Provide the (X, Y) coordinate of the cell's center where the given text is located.  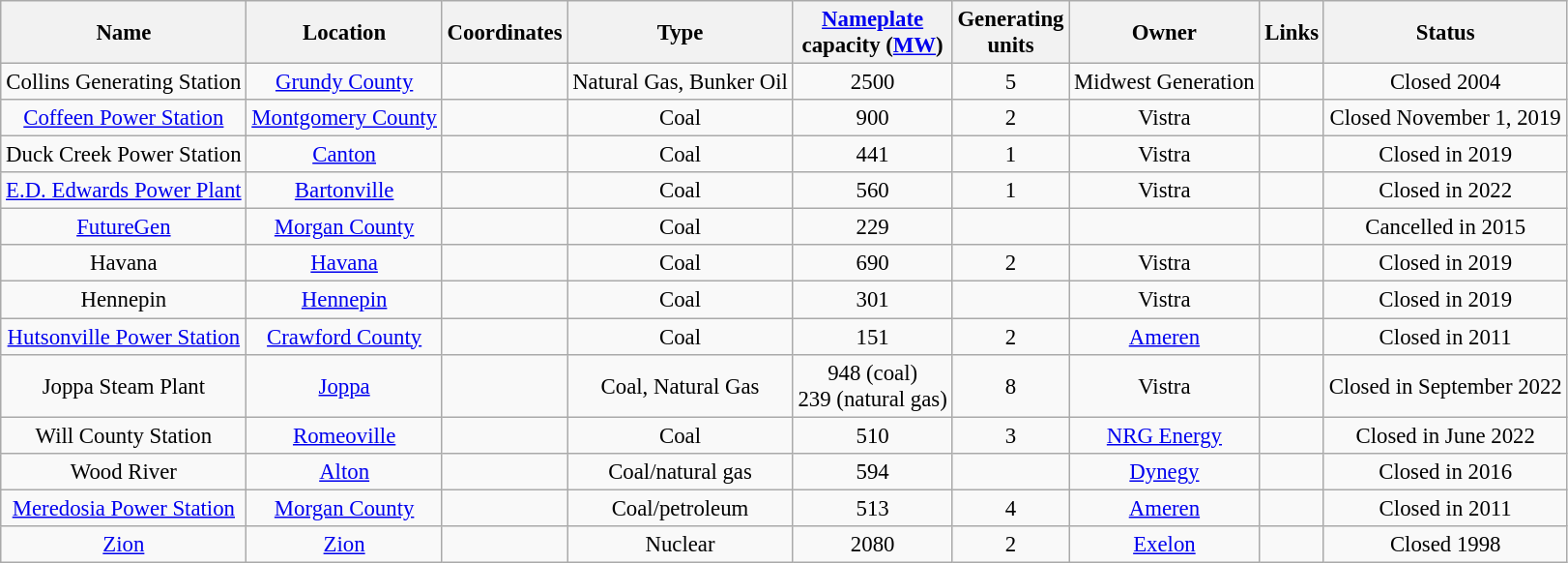
510 (872, 435)
4 (1011, 508)
Canton (344, 155)
Cancelled in 2015 (1445, 227)
Closed 1998 (1445, 545)
690 (872, 264)
Dynegy (1164, 471)
Collins Generating Station (124, 82)
Coal/petroleum (681, 508)
Closed in June 2022 (1445, 435)
Name (124, 33)
Links (1292, 33)
Alton (344, 471)
Coal, Natural Gas (681, 385)
560 (872, 191)
3 (1011, 435)
Romeoville (344, 435)
8 (1011, 385)
301 (872, 300)
Wood River (124, 471)
151 (872, 337)
NRG Energy (1164, 435)
Type (681, 33)
Generating units (1011, 33)
594 (872, 471)
Midwest Generation (1164, 82)
5 (1011, 82)
Status (1445, 33)
Closed in 2022 (1445, 191)
Hutsonville Power Station (124, 337)
Exelon (1164, 545)
513 (872, 508)
Closed November 1, 2019 (1445, 118)
Closed in September 2022 (1445, 385)
Bartonville (344, 191)
900 (872, 118)
Location (344, 33)
Duck Creek Power Station (124, 155)
Will County Station (124, 435)
Crawford County (344, 337)
Coffeen Power Station (124, 118)
2500 (872, 82)
948 (coal)239 (natural gas) (872, 385)
Closed in 2016 (1445, 471)
Grundy County (344, 82)
Closed 2004 (1445, 82)
Coal/natural gas (681, 471)
Nuclear (681, 545)
Joppa (344, 385)
E.D. Edwards Power Plant (124, 191)
441 (872, 155)
Natural Gas, Bunker Oil (681, 82)
229 (872, 227)
2080 (872, 545)
Owner (1164, 33)
Meredosia Power Station (124, 508)
Coordinates (505, 33)
Montgomery County (344, 118)
FutureGen (124, 227)
Nameplatecapacity (MW) (872, 33)
Joppa Steam Plant (124, 385)
